Capture the cell that displays the provided text and extract its (X, Y) central coordinate. 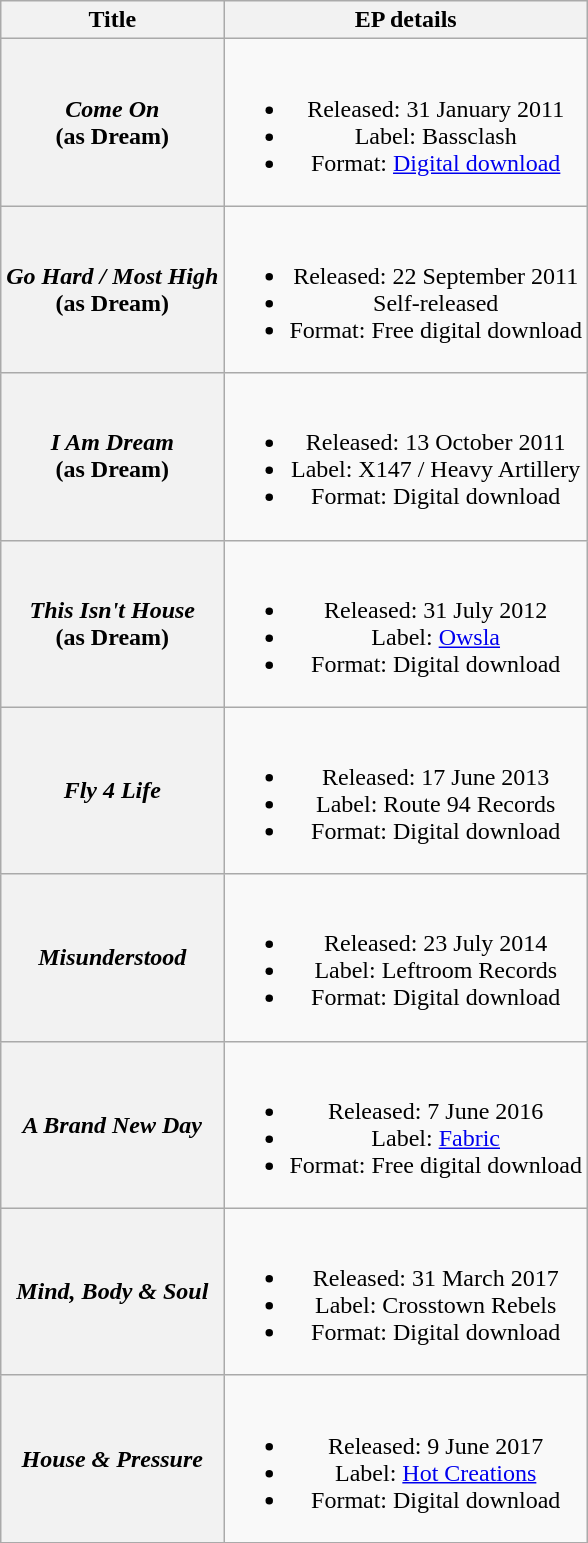
Released: 31 March 2017Label: Crosstown RebelsFormat: Digital download (406, 1292)
Released: 22 September 2011Self-releasedFormat: Free digital download (406, 290)
I Am Dream(as Dream) (112, 456)
Released: 31 July 2012Label: OwslaFormat: Digital download (406, 624)
Fly 4 Life (112, 790)
Released: 31 January 2011Label: BassclashFormat: Digital download (406, 122)
EP details (406, 20)
Released: 7 June 2016Label: FabricFormat: Free digital download (406, 1124)
Go Hard / Most High(as Dream) (112, 290)
This Isn't House(as Dream) (112, 624)
Released: 17 June 2013Label: Route 94 RecordsFormat: Digital download (406, 790)
Released: 13 October 2011Label: X147 / Heavy ArtilleryFormat: Digital download (406, 456)
House & Pressure (112, 1458)
Mind, Body & Soul (112, 1292)
Come On(as Dream) (112, 122)
Misunderstood (112, 958)
A Brand New Day (112, 1124)
Released: 9 June 2017Label: Hot CreationsFormat: Digital download (406, 1458)
Released: 23 July 2014Label: Leftroom RecordsFormat: Digital download (406, 958)
Title (112, 20)
